Output the [x, y] coordinate of the center of the cell containing the given text.  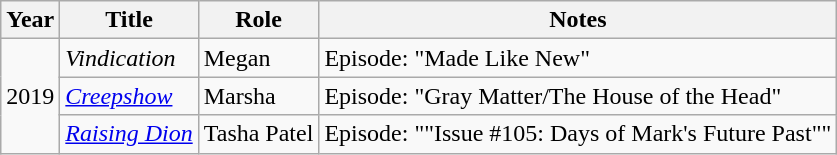
Marsha [258, 96]
Tasha Patel [258, 134]
Vindication [129, 58]
Megan [258, 58]
Episode: "Made Like New" [578, 58]
Raising Dion [129, 134]
Year [30, 20]
Role [258, 20]
Notes [578, 20]
Episode: "Gray Matter/The House of the Head" [578, 96]
Episode: ""Issue #105: Days of Mark's Future Past"" [578, 134]
2019 [30, 96]
Title [129, 20]
Creepshow [129, 96]
